From the cell containing the given text, extract its center point as (x, y) coordinate. 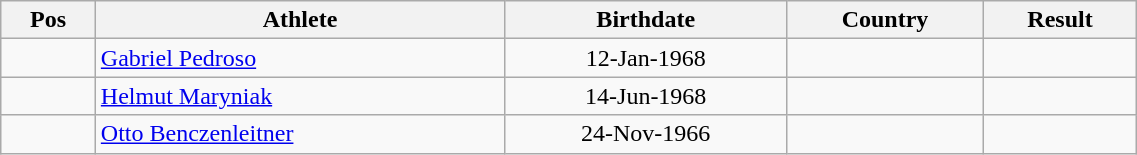
Gabriel Pedroso (300, 58)
14-Jun-1968 (646, 96)
Otto Benczenleitner (300, 134)
Birthdate (646, 20)
24-Nov-1966 (646, 134)
12-Jan-1968 (646, 58)
Pos (48, 20)
Helmut Maryniak (300, 96)
Athlete (300, 20)
Result (1060, 20)
Country (885, 20)
